Provide the (x, y) coordinate of the cell's center where the given text is located.  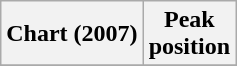
Chart (2007) (72, 34)
Peak position (189, 34)
